Return [X, Y] of the center of cell containing provided text 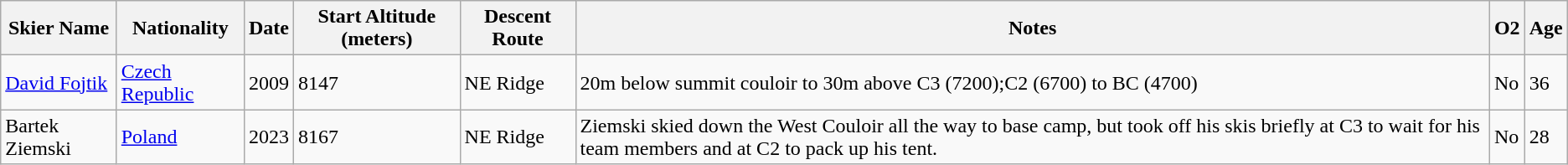
Poland [180, 137]
36 [1546, 82]
Skier Name [59, 28]
28 [1546, 137]
2023 [268, 137]
Date [268, 28]
Age [1546, 28]
8167 [377, 137]
David Fojtik [59, 82]
Czech Republic [180, 82]
Descent Route [518, 28]
Nationality [180, 28]
20m below summit couloir to 30m above C3 (7200);C2 (6700) to BC (4700) [1032, 82]
Bartek Ziemski [59, 137]
Start Altitude (meters) [377, 28]
Notes [1032, 28]
8147 [377, 82]
2009 [268, 82]
O2 [1507, 28]
